Capture the cell that displays the provided text and extract its [x, y] central coordinate. 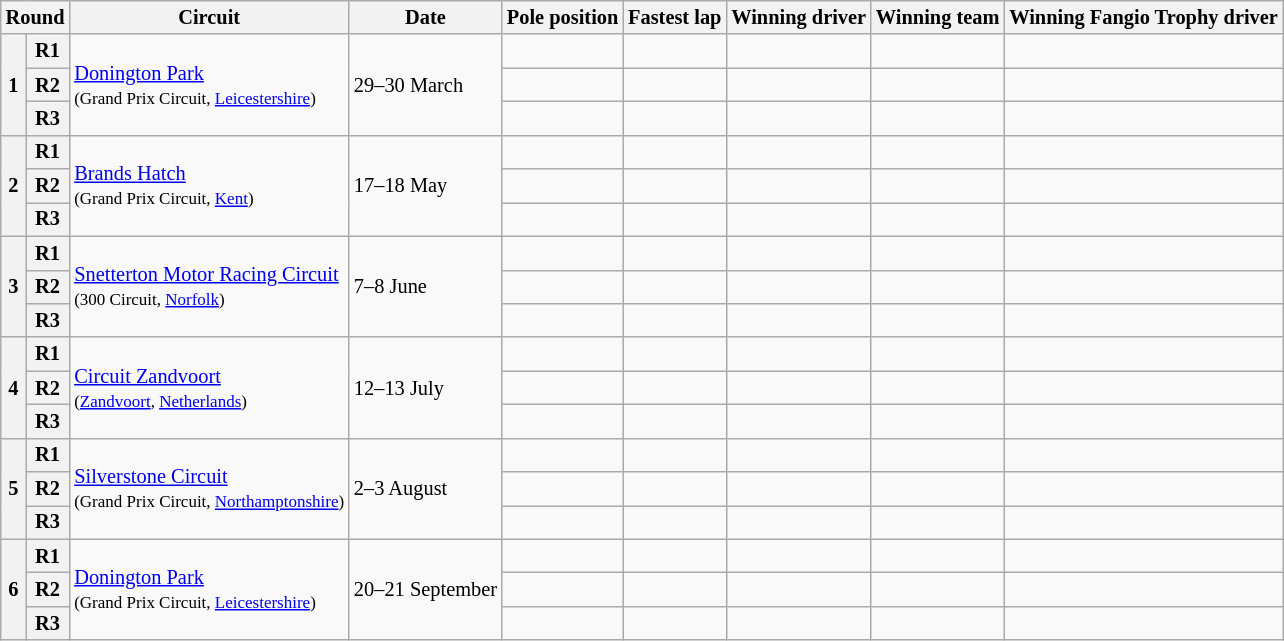
Winning team [938, 17]
5 [14, 488]
12–13 July [426, 388]
Circuit Zandvoort(Zandvoort, Netherlands) [209, 388]
6 [14, 590]
Pole position [562, 17]
Snetterton Motor Racing Circuit(300 Circuit, Norfolk) [209, 286]
29–30 March [426, 84]
Round [36, 17]
1 [14, 84]
2 [14, 186]
3 [14, 286]
20–21 September [426, 590]
17–18 May [426, 186]
Winning driver [798, 17]
Date [426, 17]
7–8 June [426, 286]
Fastest lap [674, 17]
Circuit [209, 17]
Silverstone Circuit(Grand Prix Circuit, Northamptonshire) [209, 488]
2–3 August [426, 488]
4 [14, 388]
Winning Fangio Trophy driver [1143, 17]
Brands Hatch(Grand Prix Circuit, Kent) [209, 186]
